Detect which cell encompasses the target text, then output its [x, y] center coordinate. 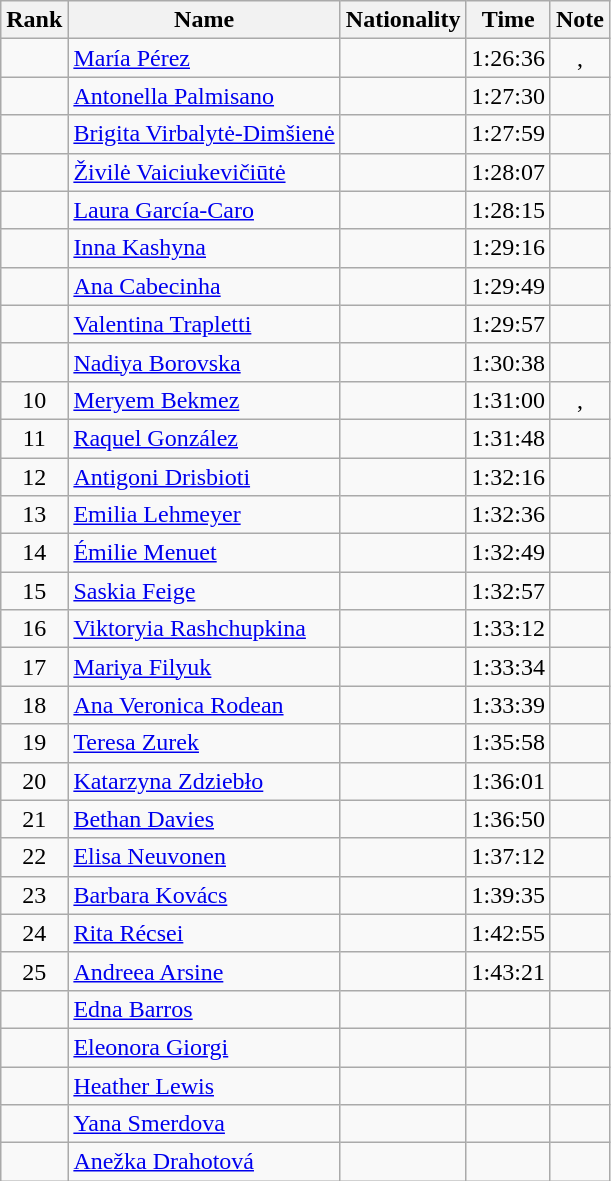
22 [34, 857]
1:29:57 [508, 324]
Time [508, 20]
25 [34, 971]
Laura García-Caro [204, 210]
1:39:35 [508, 895]
Nadiya Borovska [204, 362]
1:37:12 [508, 857]
Bethan Davies [204, 819]
Yana Smerdova [204, 1124]
Edna Barros [204, 1009]
Ana Veronica Rodean [204, 705]
1:32:57 [508, 591]
13 [34, 515]
1:32:16 [508, 477]
1:28:07 [508, 172]
1:33:34 [508, 667]
18 [34, 705]
1:33:12 [508, 629]
11 [34, 438]
Živilė Vaiciukevičiūtė [204, 172]
1:33:39 [508, 705]
Antonella Palmisano [204, 96]
Note [580, 20]
24 [34, 933]
Heather Lewis [204, 1085]
Barbara Kovács [204, 895]
Anežka Drahotová [204, 1162]
Elisa Neuvonen [204, 857]
10 [34, 400]
14 [34, 553]
1:32:36 [508, 515]
1:42:55 [508, 933]
Name [204, 20]
Rita Récsei [204, 933]
Émilie Menuet [204, 553]
1:35:58 [508, 743]
1:29:16 [508, 248]
1:30:38 [508, 362]
Andreea Arsine [204, 971]
1:32:49 [508, 553]
Viktoryia Rashchupkina [204, 629]
Rank [34, 20]
Raquel González [204, 438]
1:36:01 [508, 781]
Emilia Lehmeyer [204, 515]
Mariya Filyuk [204, 667]
María Pérez [204, 58]
1:31:00 [508, 400]
17 [34, 667]
Katarzyna Zdziebło [204, 781]
Antigoni Drisbioti [204, 477]
1:43:21 [508, 971]
16 [34, 629]
1:36:50 [508, 819]
23 [34, 895]
1:27:59 [508, 134]
Teresa Zurek [204, 743]
19 [34, 743]
1:29:49 [508, 286]
1:28:15 [508, 210]
Saskia Feige [204, 591]
20 [34, 781]
Valentina Trapletti [204, 324]
1:26:36 [508, 58]
Nationality [403, 20]
15 [34, 591]
Brigita Virbalytė-Dimšienė [204, 134]
Eleonora Giorgi [204, 1047]
1:27:30 [508, 96]
Meryem Bekmez [204, 400]
1:31:48 [508, 438]
Ana Cabecinha [204, 286]
21 [34, 819]
12 [34, 477]
Inna Kashyna [204, 248]
